For the text-containing cell, return its midpoint in [X, Y] coordinate format. 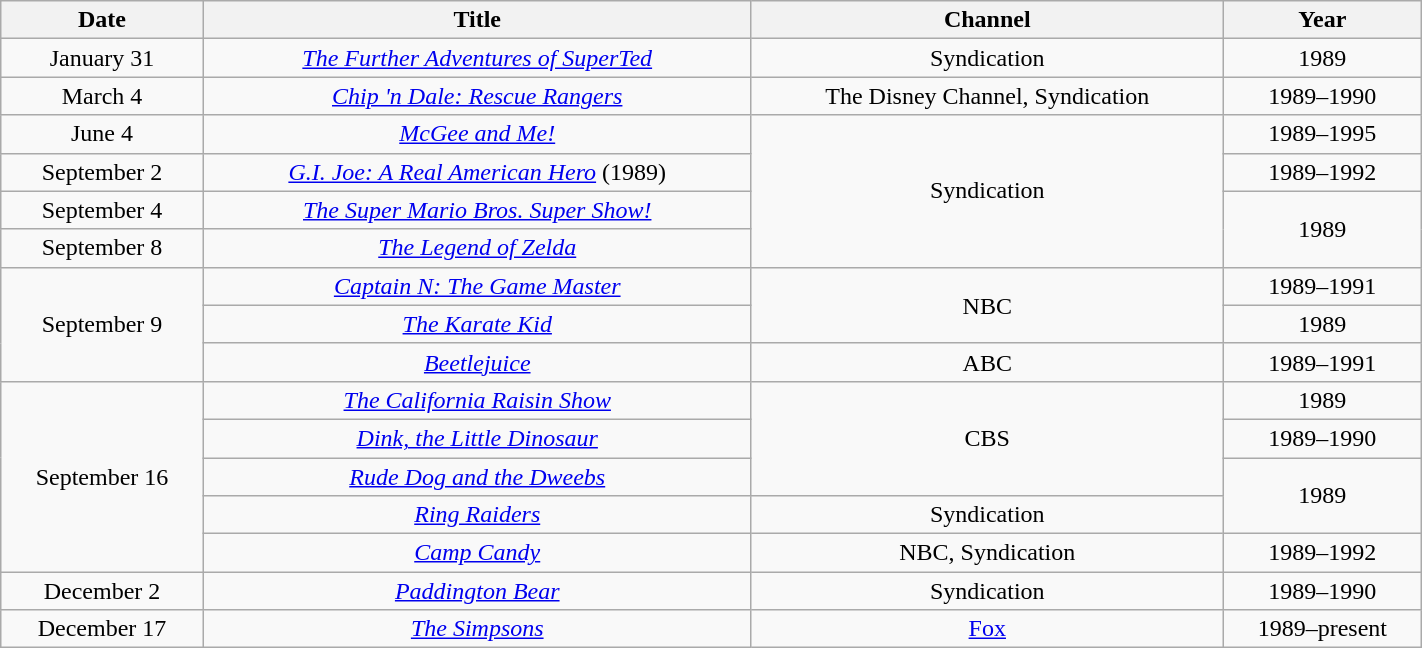
ABC [987, 362]
NBC, Syndication [987, 553]
Captain N: The Game Master [477, 286]
CBS [987, 438]
September 8 [102, 248]
December 17 [102, 629]
Date [102, 20]
G.I. Joe: A Real American Hero (1989) [477, 172]
Ring Raiders [477, 515]
Year [1322, 20]
Rude Dog and the Dweebs [477, 477]
Beetlejuice [477, 362]
Camp Candy [477, 553]
Paddington Bear [477, 591]
March 4 [102, 96]
Channel [987, 20]
June 4 [102, 134]
September 9 [102, 324]
September 16 [102, 476]
September 2 [102, 172]
September 4 [102, 210]
The Karate Kid [477, 324]
The Super Mario Bros. Super Show! [477, 210]
McGee and Me! [477, 134]
The Disney Channel, Syndication [987, 96]
Chip 'n Dale: Rescue Rangers [477, 96]
1989–1995 [1322, 134]
1989–present [1322, 629]
The Legend of Zelda [477, 248]
NBC [987, 305]
Fox [987, 629]
January 31 [102, 58]
The Simpsons [477, 629]
The California Raisin Show [477, 400]
Dink, the Little Dinosaur [477, 438]
The Further Adventures of SuperTed [477, 58]
December 2 [102, 591]
Title [477, 20]
